Output the [x, y] coordinate of the center of the cell containing the given text.  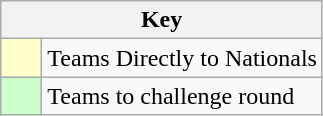
Teams Directly to Nationals [182, 58]
Key [162, 20]
Teams to challenge round [182, 96]
